From the cell containing the given text, extract its center point as [x, y] coordinate. 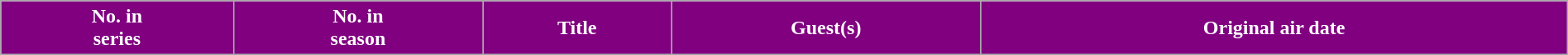
No. inseries [117, 28]
Guest(s) [826, 28]
No. inseason [358, 28]
Title [577, 28]
Original air date [1274, 28]
